Find where the given text appears and provide that cell's center as [X, Y] coordinate. 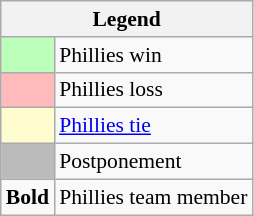
Phillies win [153, 55]
Phillies team member [153, 197]
Legend [127, 19]
Phillies loss [153, 90]
Bold [28, 197]
Phillies tie [153, 126]
Postponement [153, 162]
